Detect which cell encompasses the target text, then output its [X, Y] center coordinate. 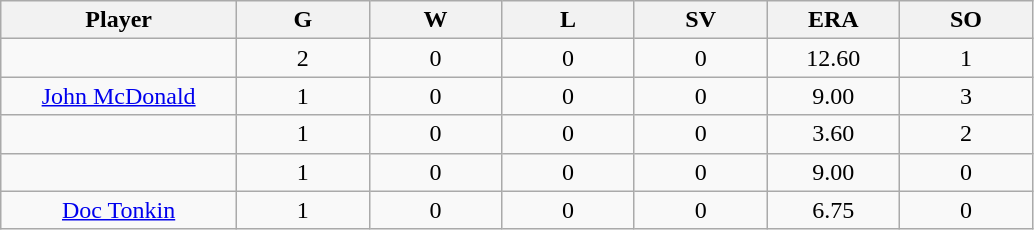
L [568, 20]
3.60 [834, 134]
G [304, 20]
John McDonald [119, 96]
SV [700, 20]
W [436, 20]
6.75 [834, 210]
Player [119, 20]
SO [966, 20]
12.60 [834, 58]
ERA [834, 20]
3 [966, 96]
Doc Tonkin [119, 210]
